Extract the (x, y) coordinate from the center of the cell holding the provided text.  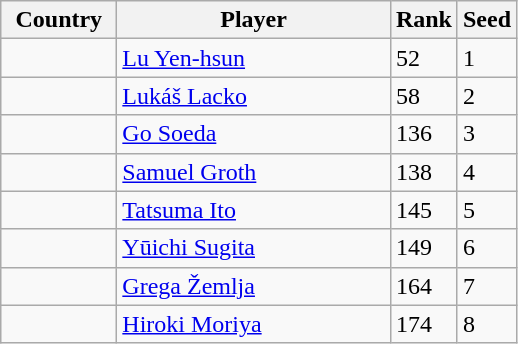
Samuel Groth (254, 172)
174 (424, 324)
Player (254, 20)
Go Soeda (254, 134)
145 (424, 210)
Lukáš Lacko (254, 96)
136 (424, 134)
164 (424, 286)
Lu Yen-hsun (254, 58)
1 (486, 58)
8 (486, 324)
2 (486, 96)
Grega Žemlja (254, 286)
149 (424, 248)
4 (486, 172)
58 (424, 96)
6 (486, 248)
Hiroki Moriya (254, 324)
52 (424, 58)
Seed (486, 20)
Yūichi Sugita (254, 248)
Tatsuma Ito (254, 210)
7 (486, 286)
Country (59, 20)
138 (424, 172)
Rank (424, 20)
5 (486, 210)
3 (486, 134)
